Identify which cell holds the provided text, then report its (x, y) central coordinate. 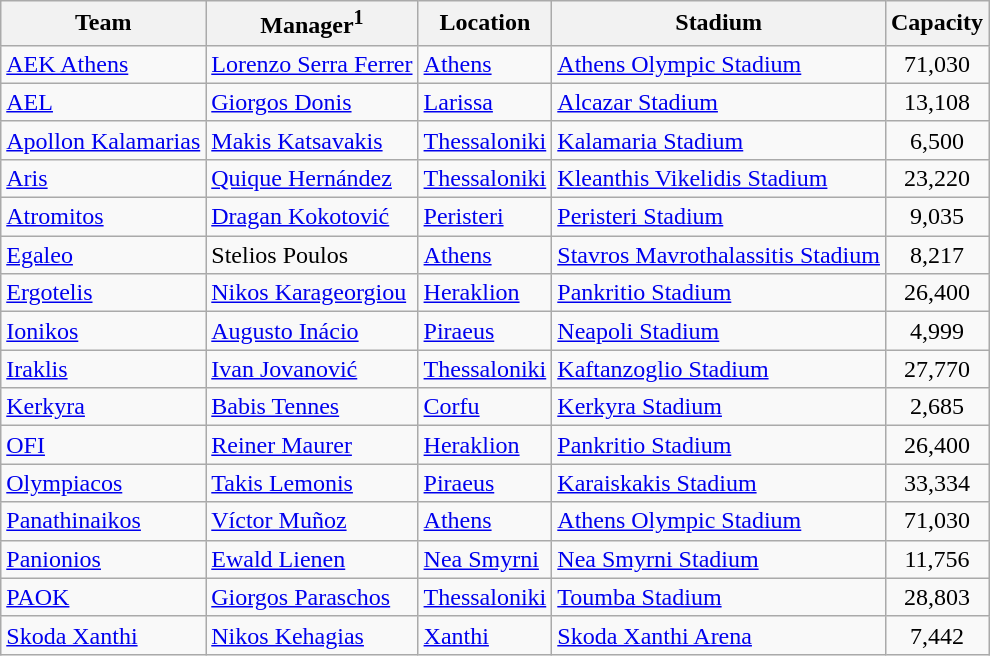
6,500 (936, 140)
Peristeri Stadium (719, 217)
Alcazar Stadium (719, 102)
Ewald Lienen (312, 559)
Giorgos Donis (312, 102)
Iraklis (104, 369)
33,334 (936, 483)
Larissa (485, 102)
Skoda Xanthi (104, 635)
Takis Lemonis (312, 483)
Augusto Inácio (312, 331)
9,035 (936, 217)
7,442 (936, 635)
Nikos Kehagias (312, 635)
Peristeri (485, 217)
13,108 (936, 102)
Quique Hernández (312, 178)
Makis Katsavakis (312, 140)
Skoda Xanthi Arena (719, 635)
Kerkyra Stadium (719, 407)
Egaleo (104, 255)
Stelios Poulos (312, 255)
Babis Tennes (312, 407)
AEL (104, 102)
Location (485, 24)
Nea Smyrni (485, 559)
Stavros Mavrothalassitis Stadium (719, 255)
28,803 (936, 597)
Toumba Stadium (719, 597)
8,217 (936, 255)
Ivan Jovanović (312, 369)
Xanthi (485, 635)
2,685 (936, 407)
Panathinaikos (104, 521)
4,999 (936, 331)
Capacity (936, 24)
Ergotelis (104, 293)
Panionios (104, 559)
Lorenzo Serra Ferrer (312, 64)
Neapoli Stadium (719, 331)
Atromitos (104, 217)
OFI (104, 445)
Giorgos Paraschos (312, 597)
Corfu (485, 407)
11,756 (936, 559)
Nea Smyrni Stadium (719, 559)
PAOK (104, 597)
27,770 (936, 369)
Kerkyra (104, 407)
AEK Athens (104, 64)
Nikos Karageorgiou (312, 293)
Aris (104, 178)
Team (104, 24)
Stadium (719, 24)
Kalamaria Stadium (719, 140)
Dragan Kokotović (312, 217)
Olympiacos (104, 483)
Ionikos (104, 331)
Reiner Maurer (312, 445)
Manager1 (312, 24)
Kleanthis Vikelidis Stadium (719, 178)
23,220 (936, 178)
Apollon Kalamarias (104, 140)
Víctor Muñoz (312, 521)
Kaftanzoglio Stadium (719, 369)
Karaiskakis Stadium (719, 483)
